Find where the given text appears and provide that cell's center as [x, y] coordinate. 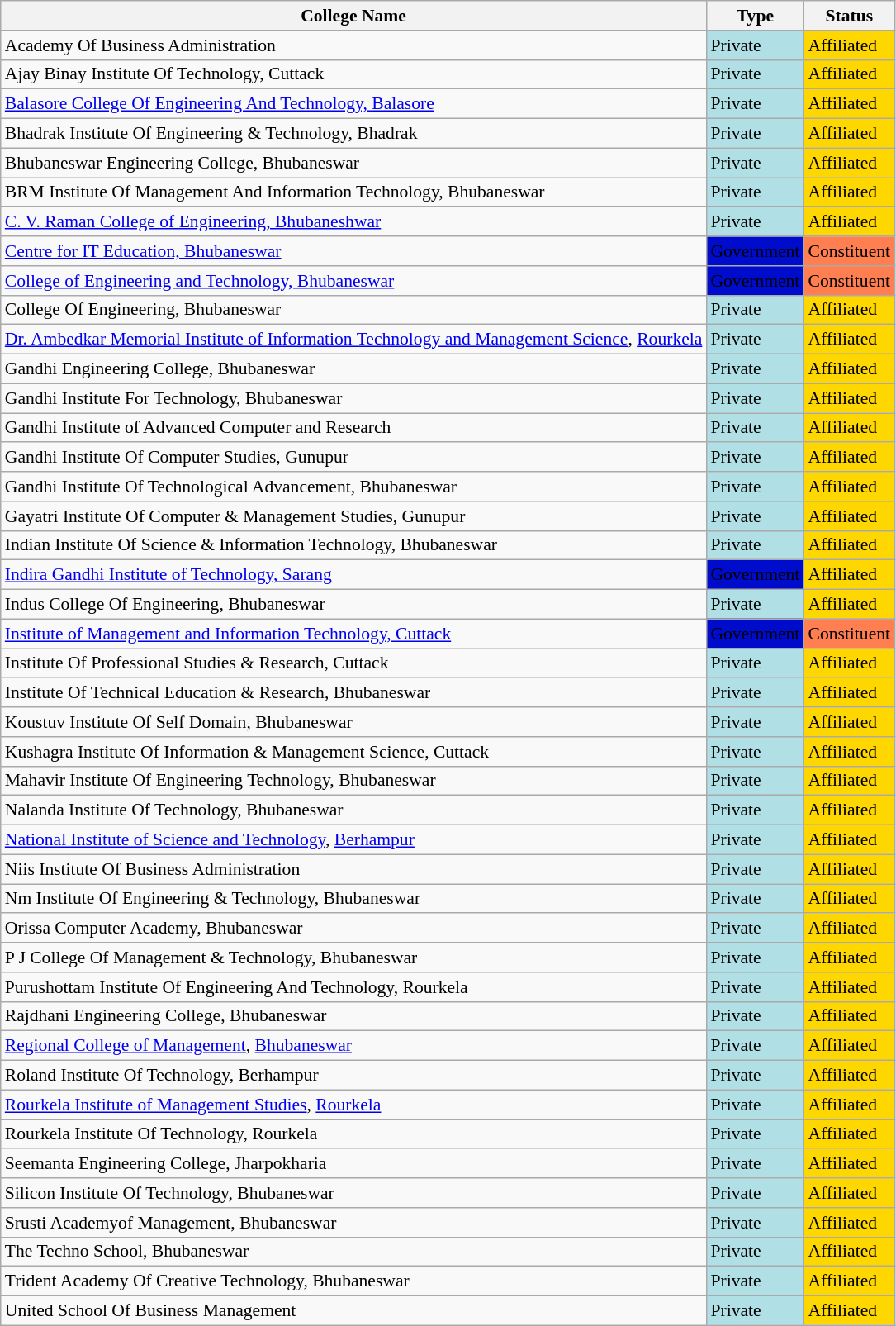
Rourkela Institute of Management Studies, Rourkela [353, 1105]
Regional College of Management, Bhubaneswar [353, 1046]
Institute Of Technical Education & Research, Bhubaneswar [353, 693]
Gayatri Institute Of Computer & Management Studies, Gunupur [353, 516]
United School Of Business Management [353, 1311]
Indus College Of Engineering, Bhubaneswar [353, 605]
Koustuv Institute Of Self Domain, Bhubaneswar [353, 722]
Rajdhani Engineering College, Bhubaneswar [353, 1016]
College of Engineering and Technology, Bhubaneswar [353, 281]
Status [849, 16]
National Institute of Science and Technology, Berhampur [353, 840]
Type [755, 16]
Gandhi Institute Of Computer Studies, Gunupur [353, 458]
Institute Of Professional Studies & Research, Cuttack [353, 663]
Gandhi Institute Of Technological Advancement, Bhubaneswar [353, 487]
Orissa Computer Academy, Bhubaneswar [353, 929]
Gandhi Institute For Technology, Bhubaneswar [353, 398]
Mahavir Institute Of Engineering Technology, Bhubaneswar [353, 781]
Gandhi Engineering College, Bhubaneswar [353, 369]
Centre for IT Education, Bhubaneswar [353, 251]
Ajay Binay Institute Of Technology, Cuttack [353, 74]
Gandhi Institute of Advanced Computer and Research [353, 428]
Silicon Institute Of Technology, Bhubaneswar [353, 1193]
Srusti Academyof Management, Bhubaneswar [353, 1223]
College Of Engineering, Bhubaneswar [353, 310]
Balasore College Of Engineering And Technology, Balasore [353, 104]
BRM Institute Of Management And Information Technology, Bhubaneswar [353, 192]
C. V. Raman College of Engineering, Bhubaneshwar [353, 222]
College Name [353, 16]
Kushagra Institute Of Information & Management Science, Cuttack [353, 752]
Niis Institute Of Business Administration [353, 869]
Indian Institute Of Science & Information Technology, Bhubaneswar [353, 545]
Rourkela Institute Of Technology, Rourkela [353, 1134]
Bhadrak Institute Of Engineering & Technology, Bhadrak [353, 134]
Institute of Management and Information Technology, Cuttack [353, 634]
Seemanta Engineering College, Jharpokharia [353, 1164]
Purushottam Institute Of Engineering And Technology, Rourkela [353, 987]
P J College Of Management & Technology, Bhubaneswar [353, 958]
Bhubaneswar Engineering College, Bhubaneswar [353, 163]
Indira Gandhi Institute of Technology, Sarang [353, 575]
The Techno School, Bhubaneswar [353, 1252]
Academy Of Business Administration [353, 45]
Nm Institute Of Engineering & Technology, Bhubaneswar [353, 899]
Nalanda Institute Of Technology, Bhubaneswar [353, 810]
Roland Institute Of Technology, Berhampur [353, 1076]
Trident Academy Of Creative Technology, Bhubaneswar [353, 1281]
Dr. Ambedkar Memorial Institute of Information Technology and Management Science, Rourkela [353, 340]
